Determine the (x, y) coordinate at the center of the cell enclosing the given text.  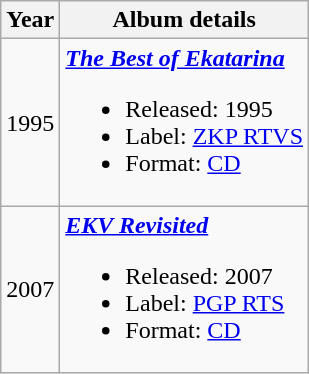
2007 (30, 290)
The Best of EkatarinaReleased: 1995Label: ZKP RTVSFormat: CD (184, 122)
EKV RevisitedReleased: 2007Label: PGP RTSFormat: CD (184, 290)
Year (30, 20)
Album details (184, 20)
1995 (30, 122)
